For the text-containing cell, return its midpoint in (X, Y) coordinate format. 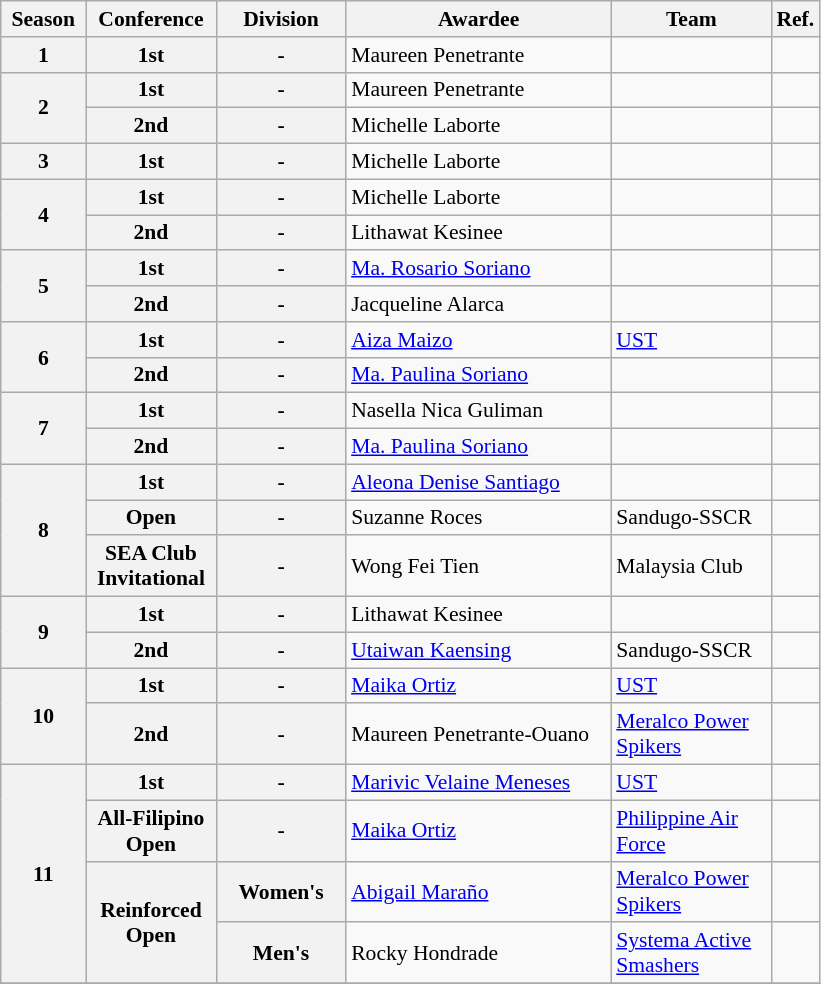
Malaysia Club (691, 566)
Marivic Velaine Meneses (478, 783)
Maureen Penetrante-Ouano (478, 734)
Utaiwan Kaensing (478, 650)
Division (281, 19)
11 (44, 874)
All-Filipino Open (151, 830)
Awardee (478, 19)
9 (44, 632)
4 (44, 214)
Nasella Nica Guliman (478, 411)
Season (44, 19)
Abigail Maraño (478, 892)
Ma. Rosario Soriano (478, 269)
2 (44, 108)
Aleona Denise Santiago (478, 482)
Aiza Maizo (478, 340)
10 (44, 716)
7 (44, 428)
Conference (151, 19)
3 (44, 162)
8 (44, 530)
Philippine Air Force (691, 830)
Team (691, 19)
Women's (281, 892)
Men's (281, 954)
Reinforced Open (151, 922)
5 (44, 286)
6 (44, 358)
Rocky Hondrade (478, 954)
SEA Club Invitational (151, 566)
Jacqueline Alarca (478, 304)
Ref. (795, 19)
Wong Fei Tien (478, 566)
Systema Active Smashers (691, 954)
Suzanne Roces (478, 518)
1 (44, 55)
Open (151, 518)
